Return the [X, Y] coordinate for the center point of the cell that contains the specified text.  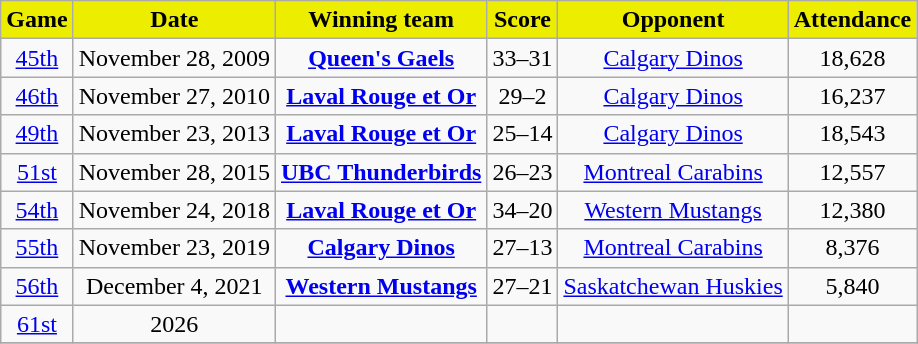
29–2 [522, 96]
46th [37, 96]
27–13 [522, 248]
Saskatchewan Huskies [673, 286]
61st [37, 324]
Queen's Gaels [380, 58]
49th [37, 134]
Score [522, 20]
2026 [174, 324]
12,557 [852, 172]
Opponent [673, 20]
51st [37, 172]
33–31 [522, 58]
18,543 [852, 134]
Winning team [380, 20]
12,380 [852, 210]
November 28, 2009 [174, 58]
Date [174, 20]
November 28, 2015 [174, 172]
5,840 [852, 286]
UBC Thunderbirds [380, 172]
26–23 [522, 172]
November 24, 2018 [174, 210]
November 23, 2019 [174, 248]
Attendance [852, 20]
34–20 [522, 210]
25–14 [522, 134]
November 27, 2010 [174, 96]
54th [37, 210]
16,237 [852, 96]
December 4, 2021 [174, 286]
Game [37, 20]
November 23, 2013 [174, 134]
18,628 [852, 58]
27–21 [522, 286]
8,376 [852, 248]
55th [37, 248]
56th [37, 286]
45th [37, 58]
